Return the (x, y) coordinate for the center point of the cell that contains the specified text.  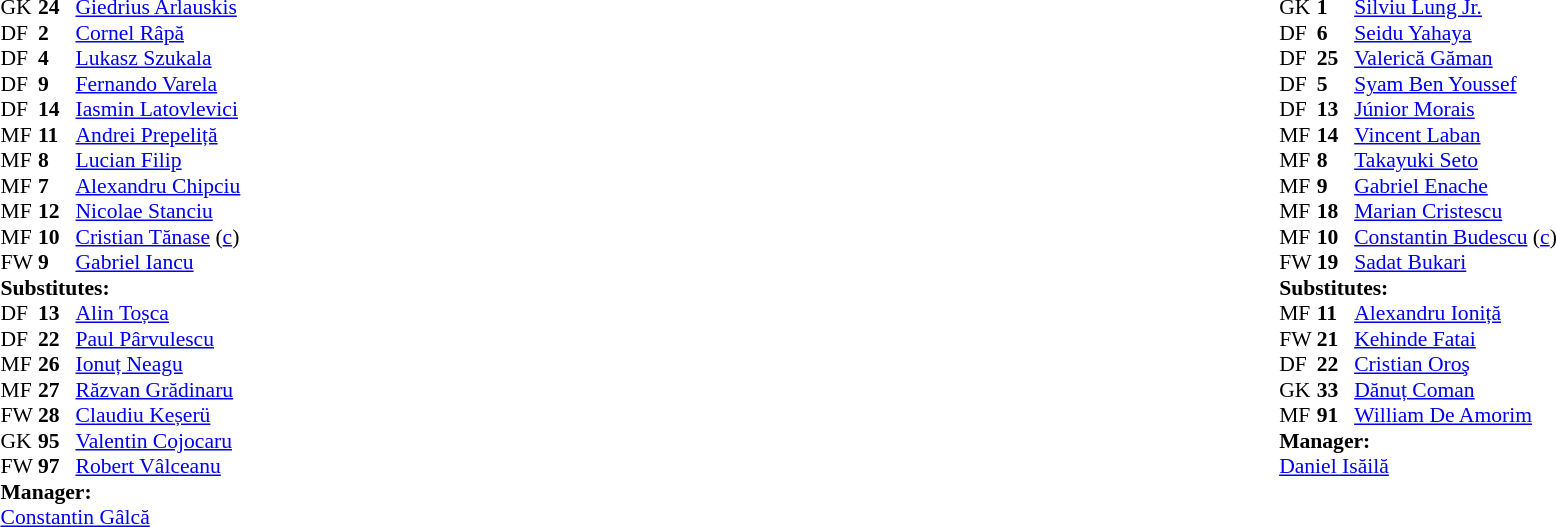
18 (1336, 211)
21 (1336, 339)
Robert Vâlceanu (158, 467)
Claudiu Keșerü (158, 415)
Substitutes: (120, 288)
12 (57, 211)
25 (1336, 59)
2 (57, 33)
6 (1336, 33)
Valentin Cojocaru (158, 441)
Ionuț Neagu (158, 365)
91 (1336, 415)
Răzvan Grădinaru (158, 390)
28 (57, 415)
27 (57, 390)
Iasmin Latovlevici (158, 109)
97 (57, 467)
Paul Pârvulescu (158, 339)
Alexandru Chipciu (158, 186)
19 (1336, 263)
33 (1336, 390)
4 (57, 59)
Gabriel Iancu (158, 263)
5 (1336, 84)
Lukasz Szukala (158, 59)
Andrei Prepeliță (158, 135)
Lucian Filip (158, 161)
Cristian Tănase (c) (158, 237)
7 (57, 186)
Nicolae Stanciu (158, 211)
Manager: (120, 492)
Alin Toșca (158, 313)
Cornel Râpă (158, 33)
95 (57, 441)
Fernando Varela (158, 84)
26 (57, 365)
